Determine the (x, y) coordinate at the center of the cell enclosing the given text.  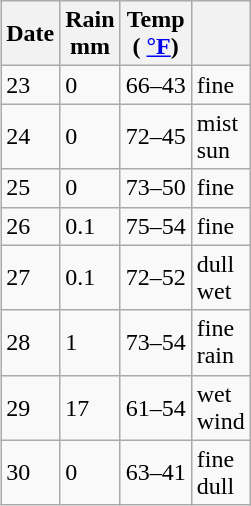
61–54 (156, 408)
23 (30, 85)
30 (30, 472)
29 (30, 408)
26 (30, 226)
finerain (220, 342)
1 (90, 342)
Temp( °F) (156, 34)
finedull (220, 472)
Rainmm (90, 34)
17 (90, 408)
25 (30, 188)
72–45 (156, 136)
Date (30, 34)
24 (30, 136)
27 (30, 278)
wetwind (220, 408)
28 (30, 342)
63–41 (156, 472)
66–43 (156, 85)
mistsun (220, 136)
73–50 (156, 188)
73–54 (156, 342)
dullwet (220, 278)
75–54 (156, 226)
72–52 (156, 278)
